Scan for the cell matching the given text and deliver its [x, y] coordinate at center. 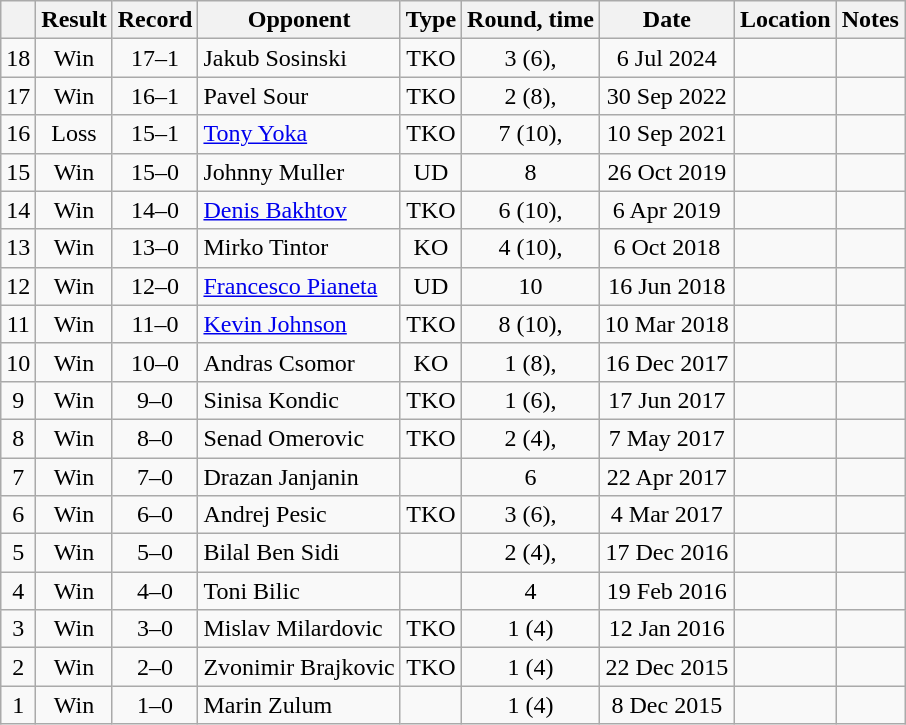
1 (6), [531, 400]
12–0 [155, 286]
10 Sep 2021 [666, 134]
13–0 [155, 248]
Opponent [299, 20]
Mirko Tintor [299, 248]
3 [18, 629]
15–0 [155, 172]
17 Dec 2016 [666, 553]
Denis Bakhtov [299, 210]
Round, time [531, 20]
Pavel Sour [299, 96]
1 (8), [531, 362]
9 [18, 400]
16 Dec 2017 [666, 362]
2 [18, 667]
7–0 [155, 477]
Location [785, 20]
4–0 [155, 591]
8 (10), [531, 324]
7 May 2017 [666, 438]
Senad Omerovic [299, 438]
11 [18, 324]
10–0 [155, 362]
Tony Yoka [299, 134]
4 (10), [531, 248]
14 [18, 210]
22 Dec 2015 [666, 667]
Record [155, 20]
Result [74, 20]
Johnny Muller [299, 172]
6–0 [155, 515]
Marin Zulum [299, 705]
17 [18, 96]
8 Dec 2015 [666, 705]
11–0 [155, 324]
5 [18, 553]
19 Feb 2016 [666, 591]
13 [18, 248]
16 Jun 2018 [666, 286]
Sinisa Kondic [299, 400]
26 Oct 2019 [666, 172]
17 Jun 2017 [666, 400]
Type [430, 20]
6 (10), [531, 210]
17–1 [155, 58]
6 Jul 2024 [666, 58]
6 Oct 2018 [666, 248]
7 (10), [531, 134]
Date [666, 20]
22 Apr 2017 [666, 477]
18 [18, 58]
15 [18, 172]
30 Sep 2022 [666, 96]
7 [18, 477]
8–0 [155, 438]
4 Mar 2017 [666, 515]
Francesco Pianeta [299, 286]
9–0 [155, 400]
15–1 [155, 134]
Andras Csomor [299, 362]
3–0 [155, 629]
Mislav Milardovic [299, 629]
Drazan Janjanin [299, 477]
Loss [74, 134]
2 (8), [531, 96]
2–0 [155, 667]
Jakub Sosinski [299, 58]
Notes [870, 20]
6 Apr 2019 [666, 210]
5–0 [155, 553]
16 [18, 134]
Toni Bilic [299, 591]
Bilal Ben Sidi [299, 553]
14–0 [155, 210]
1 [18, 705]
12 Jan 2016 [666, 629]
Andrej Pesic [299, 515]
1–0 [155, 705]
10 Mar 2018 [666, 324]
Kevin Johnson [299, 324]
16–1 [155, 96]
Zvonimir Brajkovic [299, 667]
12 [18, 286]
